Find where the given text appears and provide that cell's center as [x, y] coordinate. 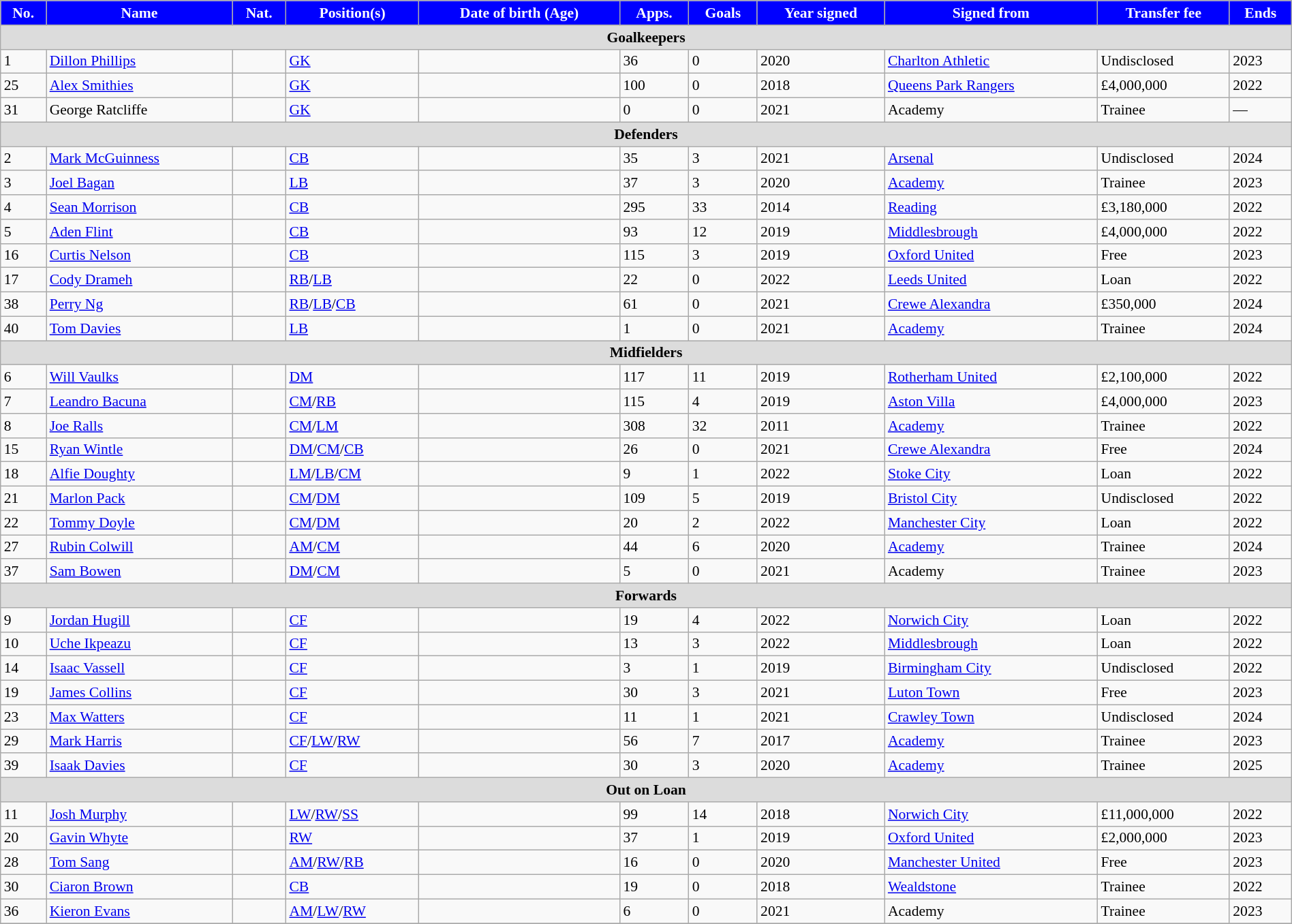
Rotherham United [991, 378]
28 [23, 863]
CF/LW/RW [352, 741]
Uche Ikpeazu [139, 644]
Jordan Hugill [139, 620]
109 [654, 499]
Joel Bagan [139, 183]
18 [23, 474]
Date of birth (Age) [519, 13]
Stoke City [991, 474]
2017 [820, 741]
— [1261, 110]
25 [23, 86]
Aston Villa [991, 401]
99 [654, 814]
Out on Loan [646, 790]
39 [23, 766]
2011 [820, 426]
Kieron Evans [139, 911]
Rubin Colwill [139, 547]
£2,000,000 [1164, 838]
Tom Davies [139, 328]
RW [352, 838]
21 [23, 499]
LW/RW/SS [352, 814]
Bristol City [991, 499]
Leeds United [991, 280]
12 [723, 232]
RB/LB [352, 280]
56 [654, 741]
DM/CM/CB [352, 450]
Gavin Whyte [139, 838]
93 [654, 232]
Signed from [991, 13]
CM/LM [352, 426]
£2,100,000 [1164, 378]
Marlon Pack [139, 499]
Sam Bowen [139, 572]
13 [654, 644]
Apps. [654, 13]
Perry Ng [139, 305]
Curtis Nelson [139, 256]
23 [23, 717]
AM/CM [352, 547]
£3,180,000 [1164, 207]
32 [723, 426]
Transfer fee [1164, 13]
£11,000,000 [1164, 814]
Josh Murphy [139, 814]
Joe Ralls [139, 426]
Wealdstone [991, 887]
Crawley Town [991, 717]
Leandro Bacuna [139, 401]
Tommy Doyle [139, 523]
44 [654, 547]
Isaac Vassell [139, 668]
Reading [991, 207]
29 [23, 741]
27 [23, 547]
295 [654, 207]
Forwards [646, 596]
Arsenal [991, 159]
Alex Smithies [139, 86]
AM/LW/RW [352, 911]
Nat. [259, 13]
17 [23, 280]
33 [723, 207]
No. [23, 13]
100 [654, 86]
38 [23, 305]
Defenders [646, 134]
10 [23, 644]
Ends [1261, 13]
Mark McGuinness [139, 159]
Manchester United [991, 863]
Sean Morrison [139, 207]
308 [654, 426]
61 [654, 305]
Aden Flint [139, 232]
26 [654, 450]
Queens Park Rangers [991, 86]
George Ratcliffe [139, 110]
35 [654, 159]
James Collins [139, 693]
15 [23, 450]
LM/LB/CM [352, 474]
Position(s) [352, 13]
£350,000 [1164, 305]
8 [23, 426]
Goals [723, 13]
117 [654, 378]
Dillon Phillips [139, 61]
Ciaron Brown [139, 887]
Cody Drameh [139, 280]
Midfielders [646, 353]
Luton Town [991, 693]
RB/LB/CB [352, 305]
Max Watters [139, 717]
Charlton Athletic [991, 61]
Mark Harris [139, 741]
CM/RB [352, 401]
Will Vaulks [139, 378]
Tom Sang [139, 863]
Manchester City [991, 523]
2014 [820, 207]
31 [23, 110]
40 [23, 328]
Isaak Davies [139, 766]
DM/CM [352, 572]
Goalkeepers [646, 37]
2025 [1261, 766]
Alfie Doughty [139, 474]
Name [139, 13]
DM [352, 378]
Birmingham City [991, 668]
Year signed [820, 13]
Ryan Wintle [139, 450]
AM/RW/RB [352, 863]
